Search for the cell housing the specified text and yield its [x, y] center coordinate. 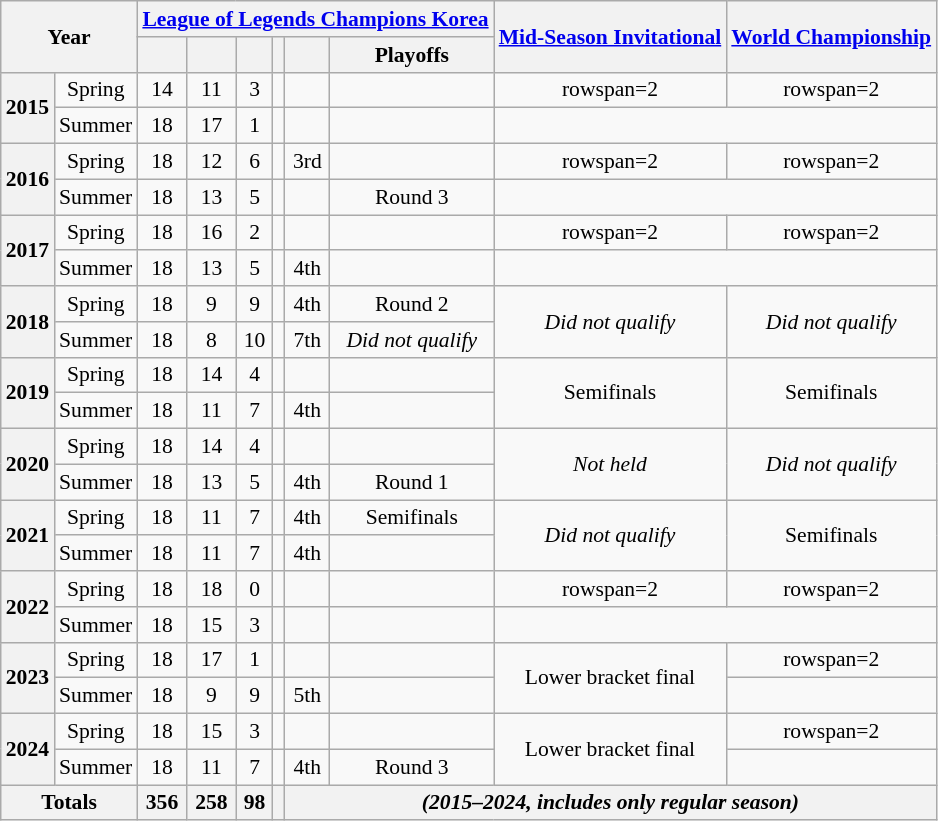
(2015–2024, includes only regular season) [610, 803]
0 [254, 589]
2023 [28, 678]
Year [70, 36]
3rd [308, 162]
98 [254, 803]
Not held [610, 464]
2022 [28, 606]
2 [254, 233]
Totals [70, 803]
2016 [28, 180]
Mid-Season Invitational [610, 36]
8 [212, 340]
2018 [28, 322]
10 [254, 340]
Round 1 [412, 482]
World Championship [831, 36]
7th [308, 340]
2015 [28, 108]
Playoffs [412, 55]
6 [254, 162]
356 [162, 803]
2021 [28, 536]
258 [212, 803]
League of Legends Champions Korea [315, 19]
16 [212, 233]
2024 [28, 750]
5th [308, 696]
2017 [28, 250]
2020 [28, 464]
12 [212, 162]
Round 2 [412, 304]
2019 [28, 392]
